Detect which cell encompasses the target text, then output its [x, y] center coordinate. 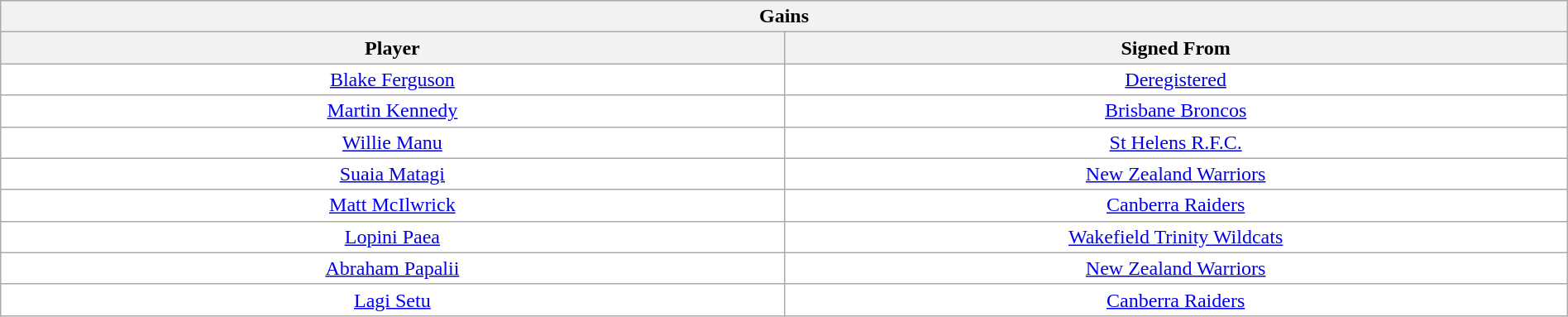
Wakefield Trinity Wildcats [1176, 237]
Abraham Papalii [392, 268]
Suaia Matagi [392, 174]
Willie Manu [392, 142]
Matt McIlwrick [392, 205]
Lagi Setu [392, 300]
Martin Kennedy [392, 111]
Blake Ferguson [392, 79]
Signed From [1176, 48]
Lopini Paea [392, 237]
Brisbane Broncos [1176, 111]
Deregistered [1176, 79]
Player [392, 48]
Gains [784, 17]
St Helens R.F.C. [1176, 142]
